Search for the cell housing the specified text and yield its [x, y] center coordinate. 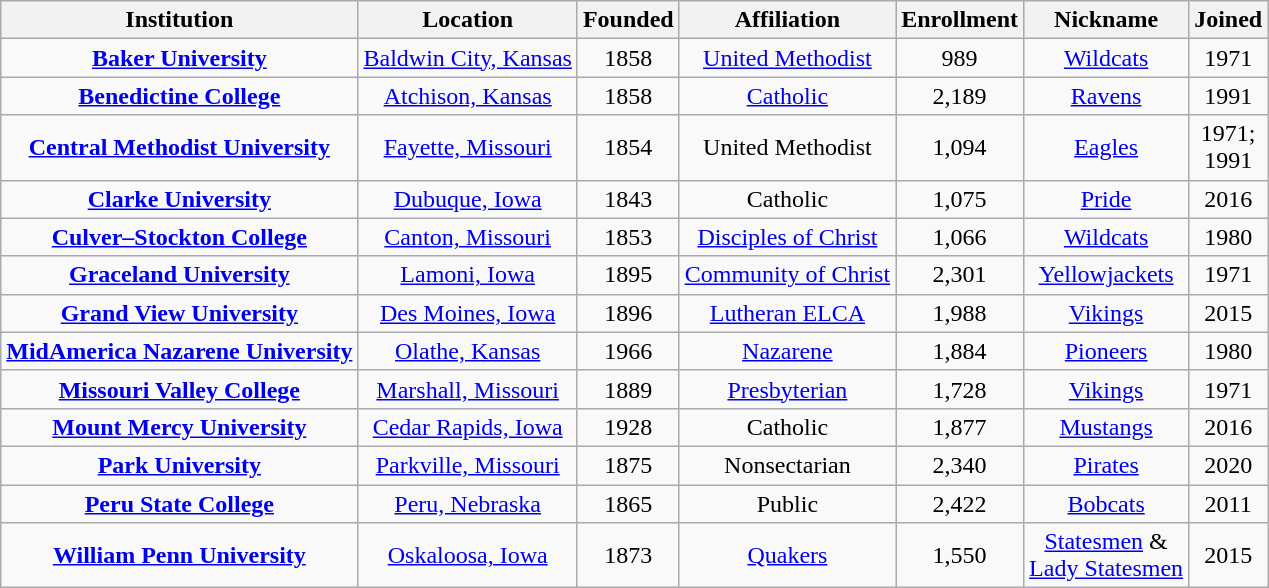
2,301 [960, 275]
2,422 [960, 503]
MidAmerica Nazarene University [180, 351]
Oskaloosa, Iowa [468, 556]
1865 [628, 503]
Yellowjackets [1106, 275]
1896 [628, 313]
Presbyterian [787, 389]
Affiliation [787, 20]
Statesmen &Lady Statesmen [1106, 556]
1971;1991 [1228, 148]
Lamoni, Iowa [468, 275]
2011 [1228, 503]
William Penn University [180, 556]
Atchison, Kansas [468, 96]
Park University [180, 465]
Culver–Stockton College [180, 237]
Nonsectarian [787, 465]
Mustangs [1106, 427]
Institution [180, 20]
1853 [628, 237]
2020 [1228, 465]
Community of Christ [787, 275]
989 [960, 58]
Founded [628, 20]
2,340 [960, 465]
Benedictine College [180, 96]
1,877 [960, 427]
2,189 [960, 96]
1875 [628, 465]
1843 [628, 199]
Lutheran ELCA [787, 313]
Peru State College [180, 503]
Public [787, 503]
Parkville, Missouri [468, 465]
1,988 [960, 313]
1,728 [960, 389]
Clarke University [180, 199]
Nickname [1106, 20]
Pirates [1106, 465]
Baldwin City, Kansas [468, 58]
Location [468, 20]
Central Methodist University [180, 148]
1854 [628, 148]
Disciples of Christ [787, 237]
1,884 [960, 351]
1,075 [960, 199]
Pioneers [1106, 351]
1889 [628, 389]
1928 [628, 427]
Baker University [180, 58]
Des Moines, Iowa [468, 313]
Graceland University [180, 275]
Joined [1228, 20]
1966 [628, 351]
Olathe, Kansas [468, 351]
1,066 [960, 237]
Enrollment [960, 20]
1895 [628, 275]
1,550 [960, 556]
Fayette, Missouri [468, 148]
1,094 [960, 148]
Peru, Nebraska [468, 503]
Ravens [1106, 96]
Eagles [1106, 148]
Dubuque, Iowa [468, 199]
Quakers [787, 556]
Mount Mercy University [180, 427]
Grand View University [180, 313]
Bobcats [1106, 503]
Nazarene [787, 351]
1873 [628, 556]
1991 [1228, 96]
Missouri Valley College [180, 389]
Canton, Missouri [468, 237]
Pride [1106, 199]
Cedar Rapids, Iowa [468, 427]
Marshall, Missouri [468, 389]
